Locate the cell with the specified text and output its (X, Y) center coordinate. 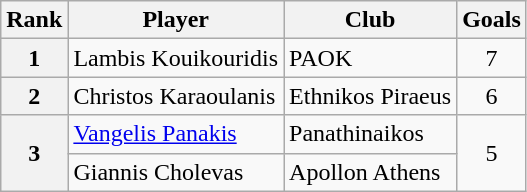
Ethnikos Piraeus (370, 96)
Goals (492, 20)
Christos Karaoulanis (176, 96)
Vangelis Panakis (176, 134)
Rank (34, 20)
5 (492, 153)
7 (492, 58)
6 (492, 96)
Panathinaikos (370, 134)
Giannis Cholevas (176, 172)
1 (34, 58)
PAOK (370, 58)
Club (370, 20)
2 (34, 96)
Lambis Kouikouridis (176, 58)
Apollon Athens (370, 172)
3 (34, 153)
Player (176, 20)
